Return [X, Y] of the center of cell containing provided text 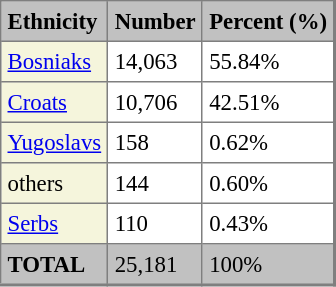
Ethnicity [54, 21]
10,706 [155, 102]
42.51% [268, 102]
0.43% [268, 223]
Yugoslavs [54, 142]
Percent (%) [268, 21]
Croats [54, 102]
0.60% [268, 183]
55.84% [268, 61]
14,063 [155, 61]
Number [155, 21]
25,181 [155, 264]
0.62% [268, 142]
110 [155, 223]
100% [268, 264]
others [54, 183]
144 [155, 183]
TOTAL [54, 264]
158 [155, 142]
Serbs [54, 223]
Bosniaks [54, 61]
